Extract the [X, Y] coordinate from the center of the cell holding the provided text.  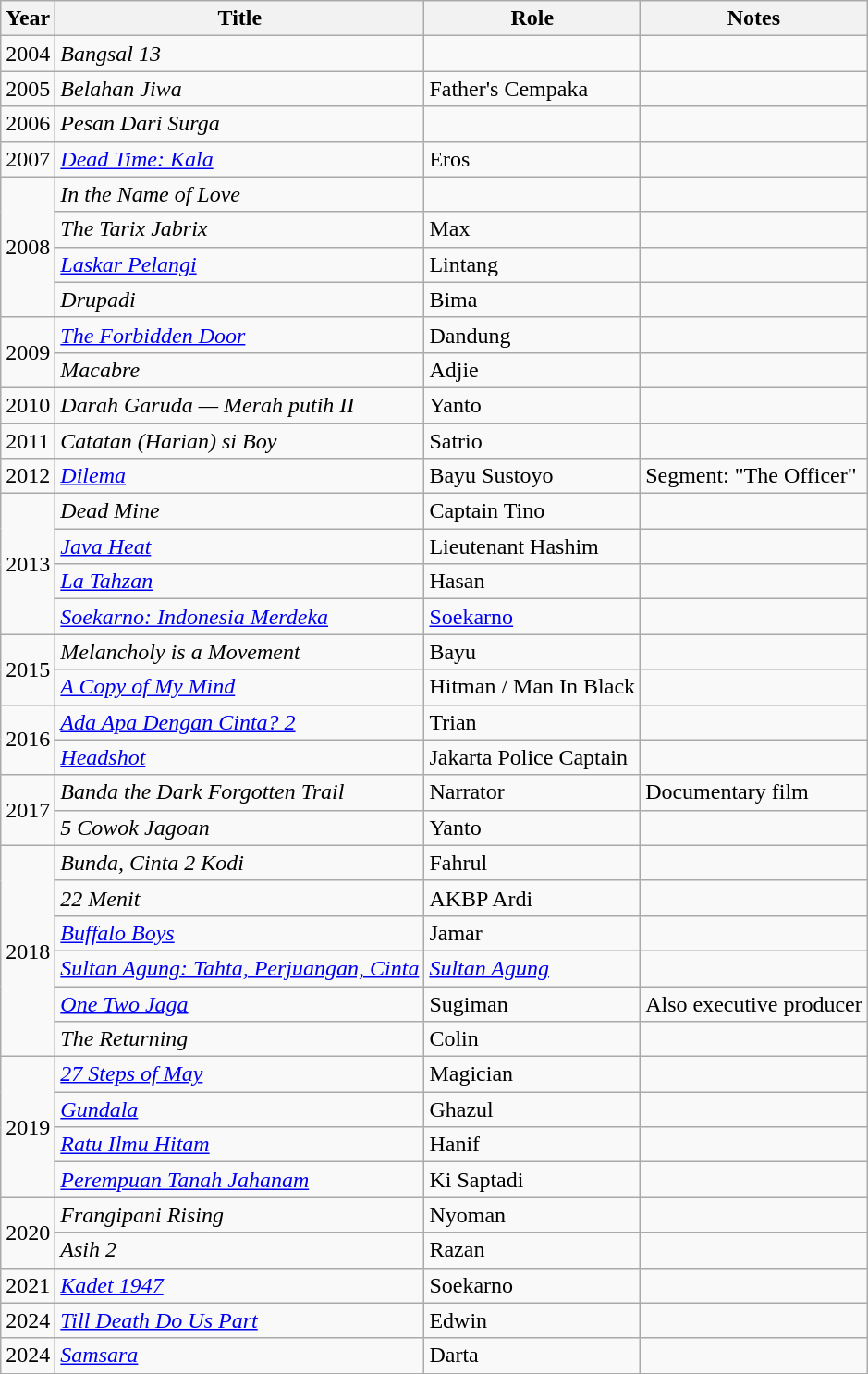
2007 [28, 159]
Trian [532, 722]
Documentary film [754, 792]
Bayu [532, 652]
In the Name of Love [240, 194]
The Forbidden Door [240, 335]
Role [532, 18]
Kadet 1947 [240, 1285]
Asih 2 [240, 1250]
Colin [532, 1039]
2010 [28, 405]
2013 [28, 564]
Buffalo Boys [240, 933]
Hasan [532, 582]
Jamar [532, 933]
2018 [28, 951]
Dandung [532, 335]
Macabre [240, 370]
Captain Tino [532, 511]
Sugiman [532, 1003]
Max [532, 229]
Magician [532, 1074]
Java Heat [240, 546]
Notes [754, 18]
Gundala [240, 1110]
Edwin [532, 1320]
Segment: "The Officer" [754, 476]
2019 [28, 1127]
Ghazul [532, 1110]
Dead Time: Kala [240, 159]
2011 [28, 441]
Darta [532, 1356]
Narrator [532, 792]
A Copy of My Mind [240, 687]
Samsara [240, 1356]
5 Cowok Jagoan [240, 828]
22 Menit [240, 898]
Banda the Dark Forgotten Trail [240, 792]
Father's Cempaka [532, 89]
Sultan Agung: Tahta, Perjuangan, Cinta [240, 968]
AKBP Ardi [532, 898]
La Tahzan [240, 582]
Hanif [532, 1145]
2012 [28, 476]
Ada Apa Dengan Cinta? 2 [240, 722]
The Returning [240, 1039]
Year [28, 18]
Headshot [240, 757]
Title [240, 18]
27 Steps of May [240, 1074]
Lieutenant Hashim [532, 546]
Nyoman [532, 1215]
Bangsal 13 [240, 54]
Laskar Pelangi [240, 264]
2015 [28, 669]
Belahan Jiwa [240, 89]
Hitman / Man In Black [532, 687]
Soekarno: Indonesia Merdeka [240, 617]
2017 [28, 810]
Ki Saptadi [532, 1180]
2005 [28, 89]
Dilema [240, 476]
Perempuan Tanah Jahanam [240, 1180]
Fahrul [532, 863]
Ratu Ilmu Hitam [240, 1145]
2020 [28, 1233]
2016 [28, 740]
Till Death Do Us Part [240, 1320]
2006 [28, 124]
Frangipani Rising [240, 1215]
Bunda, Cinta 2 Kodi [240, 863]
Bima [532, 300]
Dead Mine [240, 511]
Pesan Dari Surga [240, 124]
2021 [28, 1285]
Adjie [532, 370]
Sultan Agung [532, 968]
Eros [532, 159]
Darah Garuda — Merah putih II [240, 405]
2009 [28, 352]
Satrio [532, 441]
Bayu Sustoyo [532, 476]
Lintang [532, 264]
Jakarta Police Captain [532, 757]
Razan [532, 1250]
Also executive producer [754, 1003]
Drupadi [240, 300]
Melancholy is a Movement [240, 652]
2004 [28, 54]
Catatan (Harian) si Boy [240, 441]
One Two Jaga [240, 1003]
2008 [28, 247]
The Tarix Jabrix [240, 229]
